From the cell containing the given text, extract its center point as (x, y) coordinate. 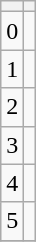
0 (12, 31)
3 (12, 145)
5 (12, 221)
4 (12, 183)
2 (12, 107)
1 (12, 69)
